Identify which cell holds the provided text, then report its [X, Y] central coordinate. 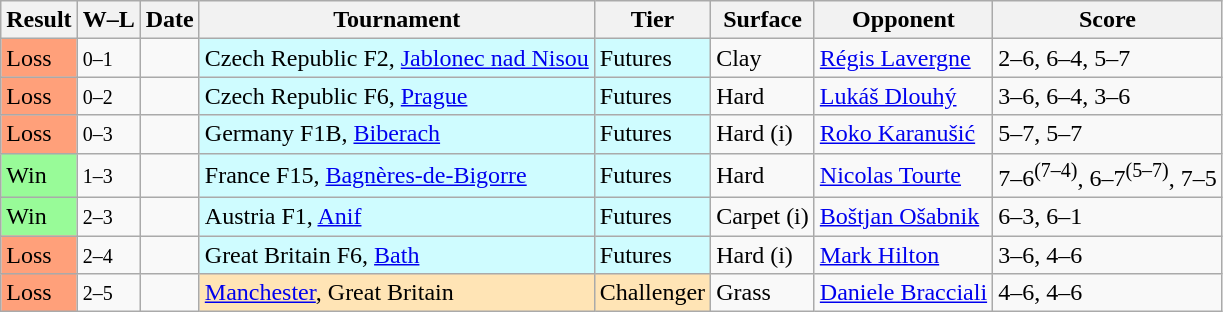
W–L [108, 20]
3–6, 4–6 [1108, 255]
Austria F1, Anif [396, 217]
Régis Lavergne [903, 58]
Tier [652, 20]
Czech Republic F2, Jablonec nad Nisou [396, 58]
Opponent [903, 20]
Surface [763, 20]
2–4 [108, 255]
Result [39, 20]
5–7, 5–7 [1108, 134]
0–3 [108, 134]
Boštjan Ošabnik [903, 217]
France F15, Bagnères-de-Bigorre [396, 176]
Challenger [652, 293]
Manchester, Great Britain [396, 293]
4–6, 4–6 [1108, 293]
Date [170, 20]
Tournament [396, 20]
Clay [763, 58]
2–6, 6–4, 5–7 [1108, 58]
Grass [763, 293]
Lukáš Dlouhý [903, 96]
1–3 [108, 176]
Germany F1B, Biberach [396, 134]
2–5 [108, 293]
7–6(7–4), 6–7(5–7), 7–5 [1108, 176]
Mark Hilton [903, 255]
3–6, 6–4, 3–6 [1108, 96]
0–1 [108, 58]
Czech Republic F6, Prague [396, 96]
Great Britain F6, Bath [396, 255]
Score [1108, 20]
Carpet (i) [763, 217]
Daniele Bracciali [903, 293]
Roko Karanušić [903, 134]
6–3, 6–1 [1108, 217]
Nicolas Tourte [903, 176]
0–2 [108, 96]
2–3 [108, 217]
